Search for the cell housing the specified text and yield its [X, Y] center coordinate. 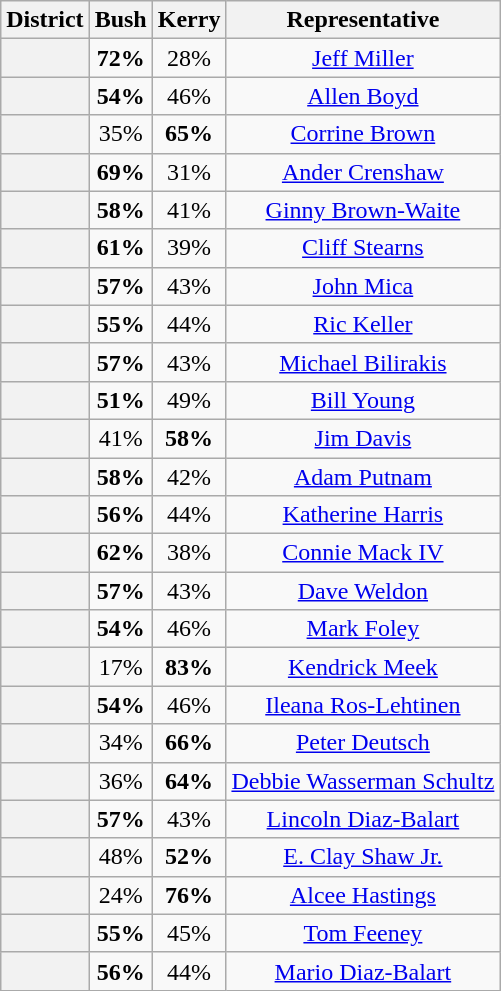
Debbie Wasserman Schultz [363, 781]
Jeff Miller [363, 58]
34% [120, 743]
52% [189, 857]
Michael Bilirakis [363, 362]
69% [120, 172]
83% [189, 667]
Lincoln Diaz-Balart [363, 819]
Mario Diaz-Balart [363, 971]
36% [120, 781]
51% [120, 400]
Representative [363, 20]
Allen Boyd [363, 96]
66% [189, 743]
Ileana Ros-Lehtinen [363, 705]
Peter Deutsch [363, 743]
39% [189, 248]
61% [120, 248]
Adam Putnam [363, 477]
Tom Feeney [363, 933]
Dave Weldon [363, 591]
64% [189, 781]
District [45, 20]
John Mica [363, 286]
Katherine Harris [363, 515]
28% [189, 58]
49% [189, 400]
17% [120, 667]
35% [120, 134]
E. Clay Shaw Jr. [363, 857]
Corrine Brown [363, 134]
Connie Mack IV [363, 553]
45% [189, 933]
62% [120, 553]
24% [120, 895]
Jim Davis [363, 438]
76% [189, 895]
72% [120, 58]
Ric Keller [363, 324]
Ander Crenshaw [363, 172]
42% [189, 477]
65% [189, 134]
Mark Foley [363, 629]
Alcee Hastings [363, 895]
Cliff Stearns [363, 248]
31% [189, 172]
Kerry [189, 20]
Ginny Brown-Waite [363, 210]
Bill Young [363, 400]
38% [189, 553]
Bush [120, 20]
Kendrick Meek [363, 667]
48% [120, 857]
